Return the (x, y) coordinate for the center point of the cell that contains the specified text.  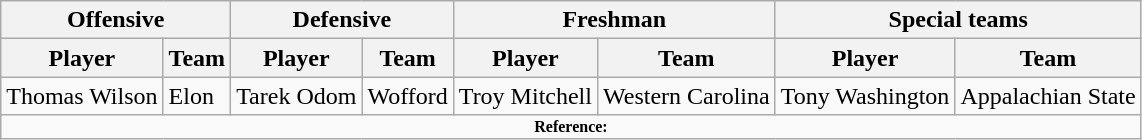
Tony Washington (865, 96)
Western Carolina (686, 96)
Appalachian State (1048, 96)
Troy Mitchell (525, 96)
Offensive (116, 20)
Freshman (614, 20)
Elon (197, 96)
Wofford (408, 96)
Reference: (571, 127)
Thomas Wilson (82, 96)
Defensive (342, 20)
Special teams (958, 20)
Tarek Odom (296, 96)
